Locate the cell with the specified text and output its (X, Y) center coordinate. 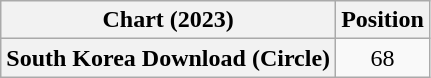
Position (383, 20)
68 (383, 58)
Chart (2023) (168, 20)
South Korea Download (Circle) (168, 58)
